Extract the [x, y] coordinate from the center of the cell holding the provided text.  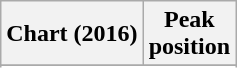
Chart (2016) [72, 34]
Peak position [189, 34]
